Capture the cell that displays the provided text and extract its (x, y) central coordinate. 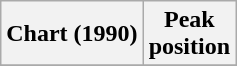
Peak position (189, 34)
Chart (1990) (72, 34)
